Capture the cell that displays the provided text and extract its [X, Y] central coordinate. 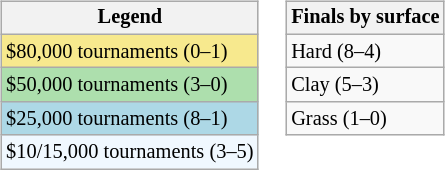
Grass (1–0) [365, 119]
$25,000 tournaments (8–1) [130, 119]
$50,000 tournaments (3–0) [130, 85]
Legend [130, 18]
$80,000 tournaments (0–1) [130, 51]
$10/15,000 tournaments (3–5) [130, 152]
Finals by surface [365, 18]
Hard (8–4) [365, 51]
Clay (5–3) [365, 85]
